Identify which cell holds the provided text, then report its [X, Y] central coordinate. 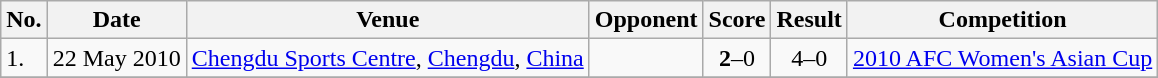
4–0 [809, 58]
Date [116, 20]
Score [737, 20]
22 May 2010 [116, 58]
Chengdu Sports Centre, Chengdu, China [388, 58]
Venue [388, 20]
No. [24, 20]
1. [24, 58]
Result [809, 20]
Competition [1002, 20]
2010 AFC Women's Asian Cup [1002, 58]
2–0 [737, 58]
Opponent [646, 20]
